Return the (x, y) coordinate for the center point of the cell that contains the specified text.  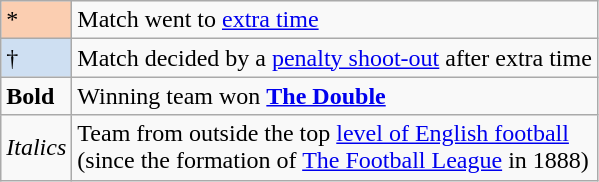
Match went to extra time (335, 20)
† (36, 58)
* (36, 20)
Italics (36, 148)
Bold (36, 96)
Match decided by a penalty shoot-out after extra time (335, 58)
Winning team won The Double (335, 96)
Team from outside the top level of English football(since the formation of The Football League in 1888) (335, 148)
